Identify which cell holds the provided text, then report its (X, Y) central coordinate. 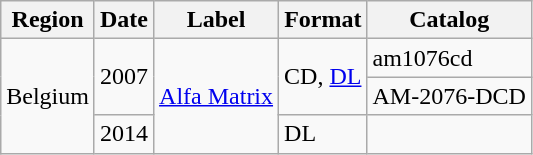
AM-2076-DCD (449, 96)
CD, DL (323, 77)
Date (124, 20)
Catalog (449, 20)
Belgium (48, 96)
2007 (124, 77)
Format (323, 20)
DL (323, 134)
Alfa Matrix (216, 96)
2014 (124, 134)
Label (216, 20)
Region (48, 20)
am1076cd (449, 58)
